Identify which cell holds the provided text, then report its (X, Y) central coordinate. 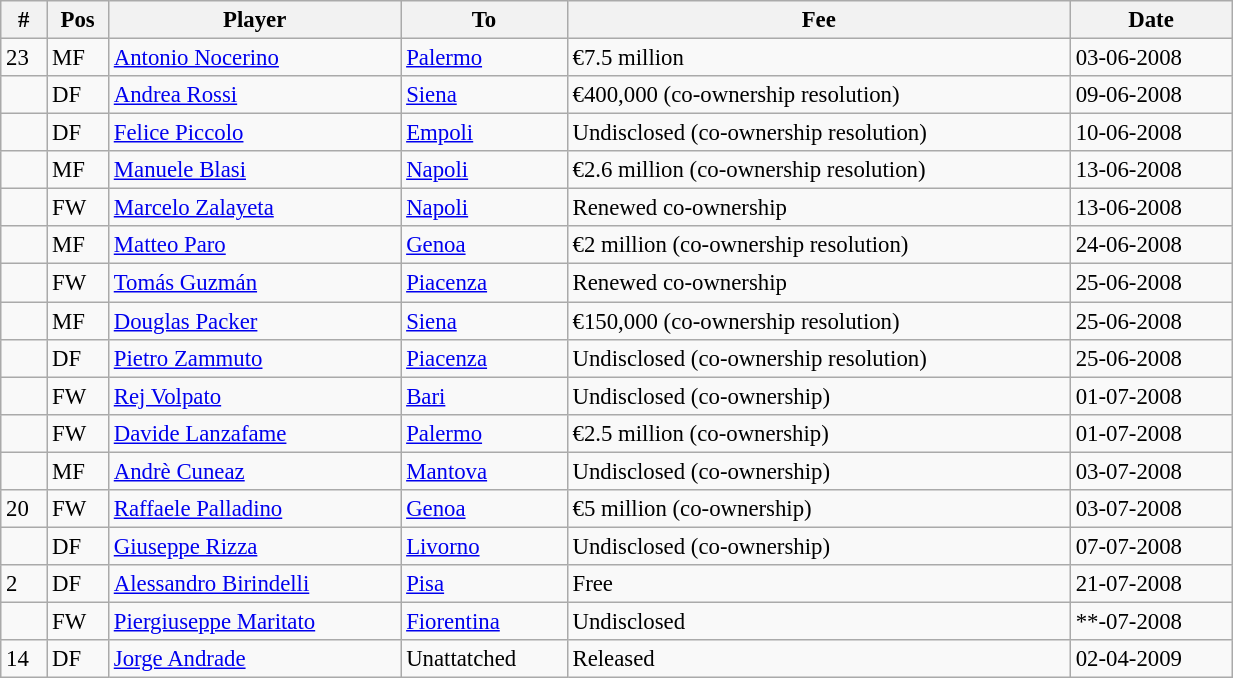
Unattatched (484, 659)
Livorno (484, 546)
Player (254, 20)
14 (24, 659)
Jorge Andrade (254, 659)
Pos (78, 20)
€2.6 million (co-ownership resolution) (818, 170)
Pisa (484, 584)
# (24, 20)
10-06-2008 (1150, 133)
Manuele Blasi (254, 170)
€150,000 (co-ownership resolution) (818, 321)
Fiorentina (484, 621)
Tomás Guzmán (254, 283)
€7.5 million (818, 58)
23 (24, 58)
Andrè Cuneaz (254, 471)
Matteo Paro (254, 245)
€2 million (co-ownership resolution) (818, 245)
Marcelo Zalayeta (254, 208)
07-07-2008 (1150, 546)
21-07-2008 (1150, 584)
Released (818, 659)
€2.5 million (co-ownership) (818, 433)
Bari (484, 396)
24-06-2008 (1150, 245)
Mantova (484, 471)
Davide Lanzafame (254, 433)
09-06-2008 (1150, 95)
03-06-2008 (1150, 58)
Alessandro Birindelli (254, 584)
Antonio Nocerino (254, 58)
Douglas Packer (254, 321)
Felice Piccolo (254, 133)
Free (818, 584)
Undisclosed (818, 621)
Pietro Zammuto (254, 358)
2 (24, 584)
Andrea Rossi (254, 95)
Empoli (484, 133)
Giuseppe Rizza (254, 546)
02-04-2009 (1150, 659)
Piergiuseppe Maritato (254, 621)
€400,000 (co-ownership resolution) (818, 95)
Fee (818, 20)
Rej Volpato (254, 396)
Date (1150, 20)
**-07-2008 (1150, 621)
Raffaele Palladino (254, 509)
€5 million (co-ownership) (818, 509)
20 (24, 509)
To (484, 20)
